Return [X, Y] of the center of cell containing provided text 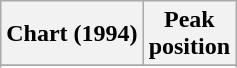
Chart (1994) [72, 34]
Peakposition [189, 34]
